Identify which cell holds the provided text, then report its [x, y] central coordinate. 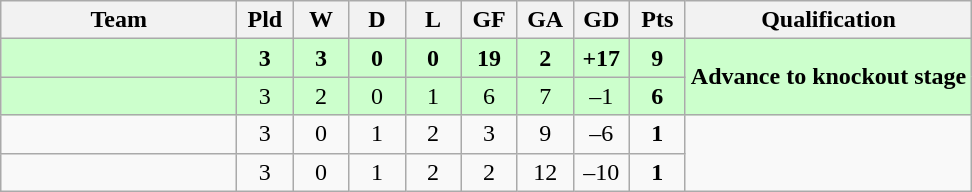
GF [489, 20]
Pld [265, 20]
–10 [601, 172]
–6 [601, 134]
12 [545, 172]
GA [545, 20]
L [433, 20]
Team [119, 20]
Advance to knockout stage [828, 77]
W [321, 20]
Qualification [828, 20]
GD [601, 20]
–1 [601, 96]
D [377, 20]
+17 [601, 58]
19 [489, 58]
Pts [657, 20]
7 [545, 96]
